Locate the cell with the specified text and output its [X, Y] center coordinate. 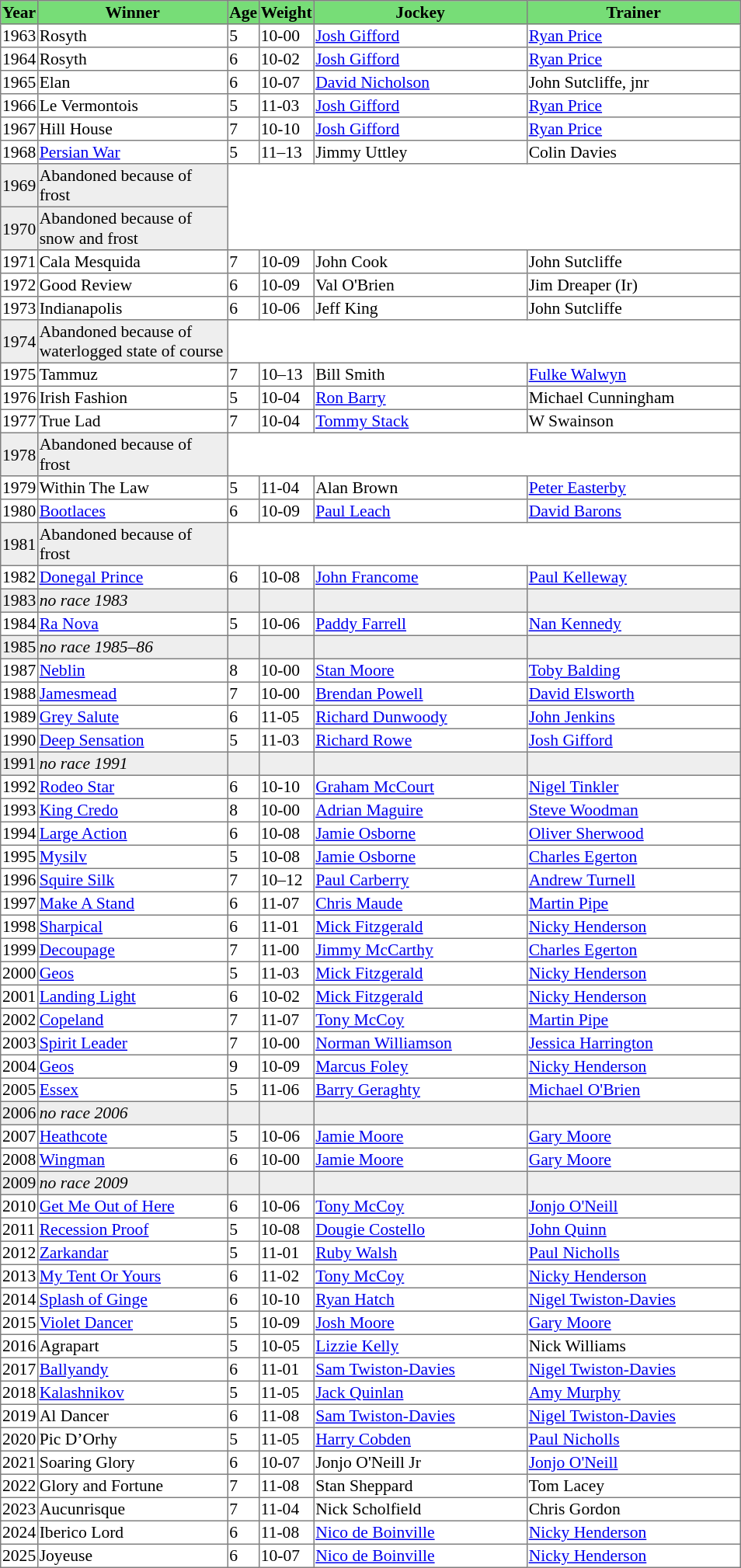
Colin Davies [633, 152]
1970 [19, 228]
Agrapart [132, 1346]
1968 [19, 152]
no race 1983 [132, 600]
Splash of Ginge [132, 1299]
1989 [19, 717]
2023 [19, 1509]
Jim Dreaper (Ir) [633, 285]
Pic D’Orhy [132, 1439]
Irish Fashion [132, 398]
Michael O'Brien [633, 1090]
Heathcote [132, 1136]
11-06 [286, 1090]
Brendan Powell [420, 694]
no race 2009 [132, 1183]
Ryan Hatch [420, 1299]
1988 [19, 694]
2004 [19, 1066]
Harry Cobden [420, 1439]
Chris Gordon [633, 1509]
John Cook [420, 262]
Toby Balding [633, 670]
1964 [19, 59]
1976 [19, 398]
2018 [19, 1392]
2016 [19, 1346]
Tommy Stack [420, 421]
Decoupage [132, 950]
2025 [19, 1556]
Donegal Prince [132, 577]
1977 [19, 421]
David Elsworth [633, 694]
Norman Williamson [420, 1043]
Paul Carberry [420, 880]
Al Dancer [132, 1416]
Jeff King [420, 308]
2011 [19, 1229]
Richard Dunwoody [420, 717]
John Jenkins [633, 717]
Cala Mesquida [132, 262]
Violet Dancer [132, 1323]
Paul Leach [420, 511]
10–12 [286, 880]
Get Me Out of Here [132, 1206]
1980 [19, 511]
no race 1985–86 [132, 647]
King Credo [132, 810]
1993 [19, 810]
Spirit Leader [132, 1043]
Hill House [132, 129]
no race 2006 [132, 1113]
Adrian Maguire [420, 810]
1975 [19, 374]
David Nicholson [420, 82]
1981 [19, 544]
1997 [19, 903]
1966 [19, 106]
2024 [19, 1532]
Winner [132, 12]
1978 [19, 454]
John Sutcliffe, jnr [633, 82]
Jamesmead [132, 694]
1999 [19, 950]
Recession Proof [132, 1229]
Oliver Sherwood [633, 833]
Zarkandar [132, 1253]
1984 [19, 624]
My Tent Or Yours [132, 1276]
Deep Sensation [132, 740]
Jimmy McCarthy [420, 950]
1967 [19, 129]
Good Review [132, 285]
2013 [19, 1276]
1971 [19, 262]
Nick Scholfield [420, 1509]
Rodeo Star [132, 787]
1985 [19, 647]
1965 [19, 82]
2003 [19, 1043]
11–13 [286, 152]
Jockey [420, 12]
1979 [19, 488]
9 [243, 1066]
2012 [19, 1253]
2019 [19, 1416]
1972 [19, 285]
Tom Lacey [633, 1486]
Trainer [633, 12]
John Quinn [633, 1229]
Nick Williams [633, 1346]
Year [19, 12]
2006 [19, 1113]
Soaring Glory [132, 1462]
Essex [132, 1090]
11-00 [286, 950]
1998 [19, 927]
John Francome [420, 577]
1991 [19, 763]
Tammuz [132, 374]
Age [243, 12]
Indianapolis [132, 308]
Kalashnikov [132, 1392]
1969 [19, 186]
2010 [19, 1206]
1983 [19, 600]
Wingman [132, 1159]
Le Vermontois [132, 106]
2022 [19, 1486]
10-05 [286, 1346]
1992 [19, 787]
Ron Barry [420, 398]
Graham McCourt [420, 787]
2017 [19, 1369]
Persian War [132, 152]
Nigel Tinkler [633, 787]
2015 [19, 1323]
Make A Stand [132, 903]
2021 [19, 1462]
Stan Sheppard [420, 1486]
Copeland [132, 1020]
Weight [286, 12]
Landing Light [132, 996]
2005 [19, 1090]
Jimmy Uttley [420, 152]
1973 [19, 308]
David Barons [633, 511]
Ruby Walsh [420, 1253]
Within The Law [132, 488]
Jessica Harrington [633, 1043]
Neblin [132, 670]
2001 [19, 996]
Barry Geraghty [420, 1090]
Iberico Lord [132, 1532]
1987 [19, 670]
Michael Cunningham [633, 398]
Paul Kelleway [633, 577]
True Lad [132, 421]
1995 [19, 857]
Stan Moore [420, 670]
Abandoned because of snow and frost [132, 228]
Large Action [132, 833]
1963 [19, 36]
2008 [19, 1159]
1982 [19, 577]
Abandoned because of waterlogged state of course [132, 342]
10–13 [286, 374]
no race 1991 [132, 763]
Squire Silk [132, 880]
Josh Moore [420, 1323]
Jack Quinlan [420, 1392]
Glory and Fortune [132, 1486]
Elan [132, 82]
Val O'Brien [420, 285]
Dougie Costello [420, 1229]
Fulke Walwyn [633, 374]
Paddy Farrell [420, 624]
Sharpical [132, 927]
Grey Salute [132, 717]
Chris Maude [420, 903]
Ra Nova [132, 624]
Aucunrisque [132, 1509]
2020 [19, 1439]
Nan Kennedy [633, 624]
Mysilv [132, 857]
W Swainson [633, 421]
Amy Murphy [633, 1392]
Peter Easterby [633, 488]
Jonjo O'Neill Jr [420, 1462]
2009 [19, 1183]
1994 [19, 833]
Joyeuse [132, 1556]
Bill Smith [420, 374]
1990 [19, 740]
2002 [19, 1020]
1974 [19, 342]
2014 [19, 1299]
Bootlaces [132, 511]
2000 [19, 973]
Ballyandy [132, 1369]
Marcus Foley [420, 1066]
2007 [19, 1136]
Alan Brown [420, 488]
11-02 [286, 1276]
Lizzie Kelly [420, 1346]
Richard Rowe [420, 740]
Steve Woodman [633, 810]
1996 [19, 880]
Andrew Turnell [633, 880]
